From the cell containing the given text, extract its center point as [x, y] coordinate. 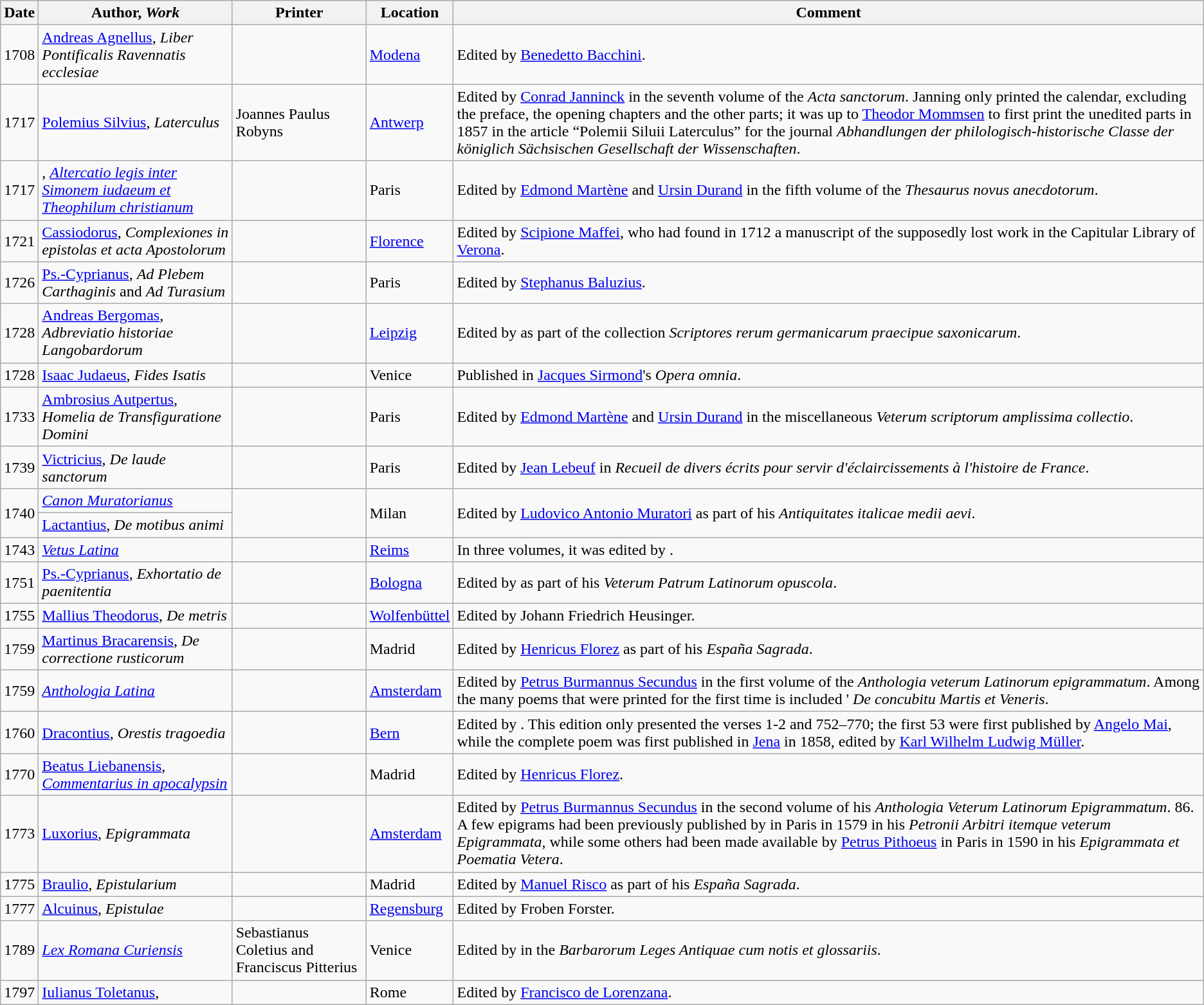
Sebastianus Coletius and Franciscus Pitterius [299, 950]
1777 [19, 909]
Edited by Froben Forster. [828, 909]
Edited by Scipione Maffei, who had found in 1712 a manuscript of the supposedly lost work in the Capitular Library of Verona. [828, 240]
1775 [19, 884]
Reims [410, 550]
Antwerp [410, 122]
Edited by Stephanus Baluzius. [828, 283]
Isaac Judaeus, Fides Isatis [135, 375]
Comment [828, 13]
1773 [19, 833]
Edited by Benedetto Bacchini. [828, 55]
Ps.-Cyprianus, Exhortatio de paenitentia [135, 583]
1797 [19, 992]
Lex Romana Curiensis [135, 950]
Edited by Henricus Florez. [828, 774]
Martinus Bracarensis, De correctione rusticorum [135, 649]
Edited by as part of the collection Scriptores rerum germanicarum praecipue saxonicarum. [828, 333]
Anthologia Latina [135, 691]
1751 [19, 583]
Modena [410, 55]
Published in Jacques Sirmond's Opera omnia. [828, 375]
1770 [19, 774]
Vetus Latina [135, 550]
Alcuinus, Epistulae [135, 909]
Cassiodorus, Complexiones in epistolas et acta Apostolorum [135, 240]
Andreas Bergomas, Adbreviatio historiae Langobardorum [135, 333]
Bern [410, 733]
Edited by in the Barbarorum Leges Antiquae cum notis et glossariis. [828, 950]
Edited by Edmond Martène and Ursin Durand in the fifth volume of the Thesaurus novus anecdotorum. [828, 190]
1740 [19, 512]
Lactantius, De motibus animi [135, 525]
Edited by Manuel Risco as part of his España Sagrada. [828, 884]
Leipzig [410, 333]
Regensburg [410, 909]
1726 [19, 283]
1755 [19, 616]
1708 [19, 55]
Date [19, 13]
Mallius Theodorus, De metris [135, 616]
Dracontius, Orestis tragoedia [135, 733]
Printer [299, 13]
Edited by Henricus Florez as part of his España Sagrada. [828, 649]
1760 [19, 733]
Edited by Francisco de Lorenzana. [828, 992]
, Altercatio legis inter Simonem iudaeum et Theophilum christianum [135, 190]
1733 [19, 417]
1743 [19, 550]
1789 [19, 950]
Edited by Edmond Martène and Ursin Durand in the miscellaneous Veterum scriptorum amplissima collectio. [828, 417]
Wolfenbüttel [410, 616]
1721 [19, 240]
Andreas Agnellus, Liber Pontificalis Ravennatis ecclesiae [135, 55]
Canon Muratorianus [135, 500]
Location [410, 13]
Edited by as part of his Veterum Patrum Latinorum opuscola. [828, 583]
In three volumes, it was edited by . [828, 550]
Milan [410, 512]
Edited by Jean Lebeuf in Recueil de divers écrits pour servir d'éclaircissements à l'histoire de France. [828, 467]
Edited by Ludovico Antonio Muratori as part of his Antiquitates italicae medii aevi. [828, 512]
Ps.-Cyprianus, Ad Plebem Carthaginis and Ad Turasium [135, 283]
Rome [410, 992]
Ambrosius Autpertus, Homelia de Transfiguratione Domini [135, 417]
Bologna [410, 583]
Beatus Liebanensis, Commentarius in apocalypsin [135, 774]
Victricius, De laude sanctorum [135, 467]
Luxorius, Epigrammata [135, 833]
Iulianus Toletanus, [135, 992]
Author, Work [135, 13]
Florence [410, 240]
Joannes Paulus Robyns [299, 122]
1739 [19, 467]
Edited by Johann Friedrich Heusinger. [828, 616]
Braulio, Epistularium [135, 884]
Polemius Silvius, Laterculus [135, 122]
